Identify which cell holds the provided text, then report its [X, Y] central coordinate. 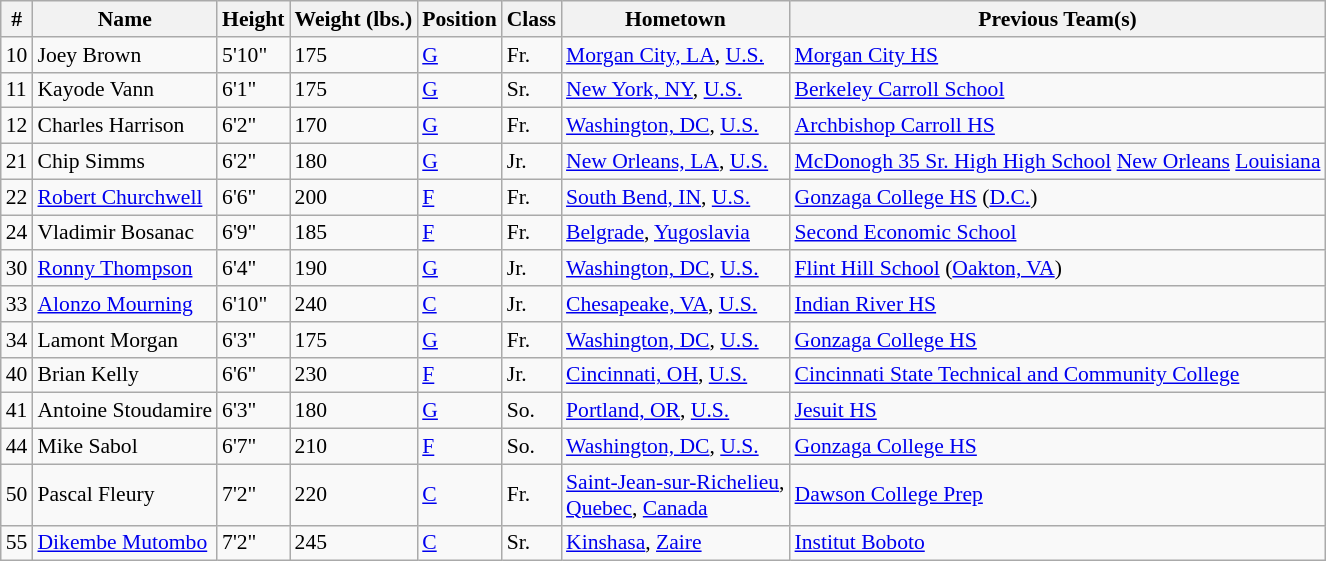
Name [124, 19]
220 [354, 494]
170 [354, 126]
Robert Churchwell [124, 197]
34 [17, 340]
Gonzaga College HS (D.C.) [1058, 197]
55 [17, 543]
Previous Team(s) [1058, 19]
Cincinnati State Technical and Community College [1058, 375]
6'4" [253, 269]
6'7" [253, 447]
190 [354, 269]
Height [253, 19]
New York, NY, U.S. [676, 90]
Alonzo Mourning [124, 304]
Indian River HS [1058, 304]
Joey Brown [124, 55]
Chip Simms [124, 162]
41 [17, 411]
Hometown [676, 19]
Morgan City HS [1058, 55]
Mike Sabol [124, 447]
Cincinnati, OH, U.S. [676, 375]
Lamont Morgan [124, 340]
22 [17, 197]
200 [354, 197]
Dikembe Mutombo [124, 543]
11 [17, 90]
Position [459, 19]
Antoine Stoudamire [124, 411]
245 [354, 543]
210 [354, 447]
24 [17, 233]
Second Economic School [1058, 233]
12 [17, 126]
6'9" [253, 233]
# [17, 19]
Jesuit HS [1058, 411]
10 [17, 55]
Archbishop Carroll HS [1058, 126]
Kinshasa, Zaire [676, 543]
New Orleans, LA, U.S. [676, 162]
50 [17, 494]
185 [354, 233]
Belgrade, Yugoslavia [676, 233]
Ronny Thompson [124, 269]
Chesapeake, VA, U.S. [676, 304]
Brian Kelly [124, 375]
5'10" [253, 55]
44 [17, 447]
30 [17, 269]
230 [354, 375]
6'1" [253, 90]
Berkeley Carroll School [1058, 90]
South Bend, IN, U.S. [676, 197]
Weight (lbs.) [354, 19]
6'10" [253, 304]
21 [17, 162]
Flint Hill School (Oakton, VA) [1058, 269]
Charles Harrison [124, 126]
Vladimir Bosanac [124, 233]
Portland, OR, U.S. [676, 411]
Institut Boboto [1058, 543]
Dawson College Prep [1058, 494]
Saint-Jean-sur-Richelieu,Quebec, Canada [676, 494]
Pascal Fleury [124, 494]
40 [17, 375]
240 [354, 304]
McDonogh 35 Sr. High High School New Orleans Louisiana [1058, 162]
Class [532, 19]
33 [17, 304]
Kayode Vann [124, 90]
Morgan City, LA, U.S. [676, 55]
